For the text-containing cell, return its midpoint in (x, y) coordinate format. 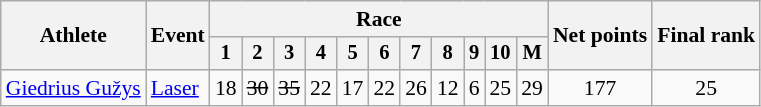
10 (500, 54)
3 (289, 54)
Laser (178, 88)
2 (258, 54)
4 (321, 54)
Net points (600, 36)
18 (226, 88)
Race (379, 19)
Event (178, 36)
29 (532, 88)
Final rank (706, 36)
12 (448, 88)
17 (353, 88)
Giedrius Gužys (74, 88)
30 (258, 88)
7 (416, 54)
Athlete (74, 36)
177 (600, 88)
9 (474, 54)
1 (226, 54)
8 (448, 54)
26 (416, 88)
M (532, 54)
35 (289, 88)
5 (353, 54)
